Return the (x, y) coordinate for the center point of the cell that contains the specified text.  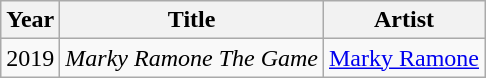
Marky Ramone The Game (192, 58)
Marky Ramone (404, 58)
Title (192, 20)
Year (30, 20)
Artist (404, 20)
2019 (30, 58)
